Capture the cell that displays the provided text and extract its [x, y] central coordinate. 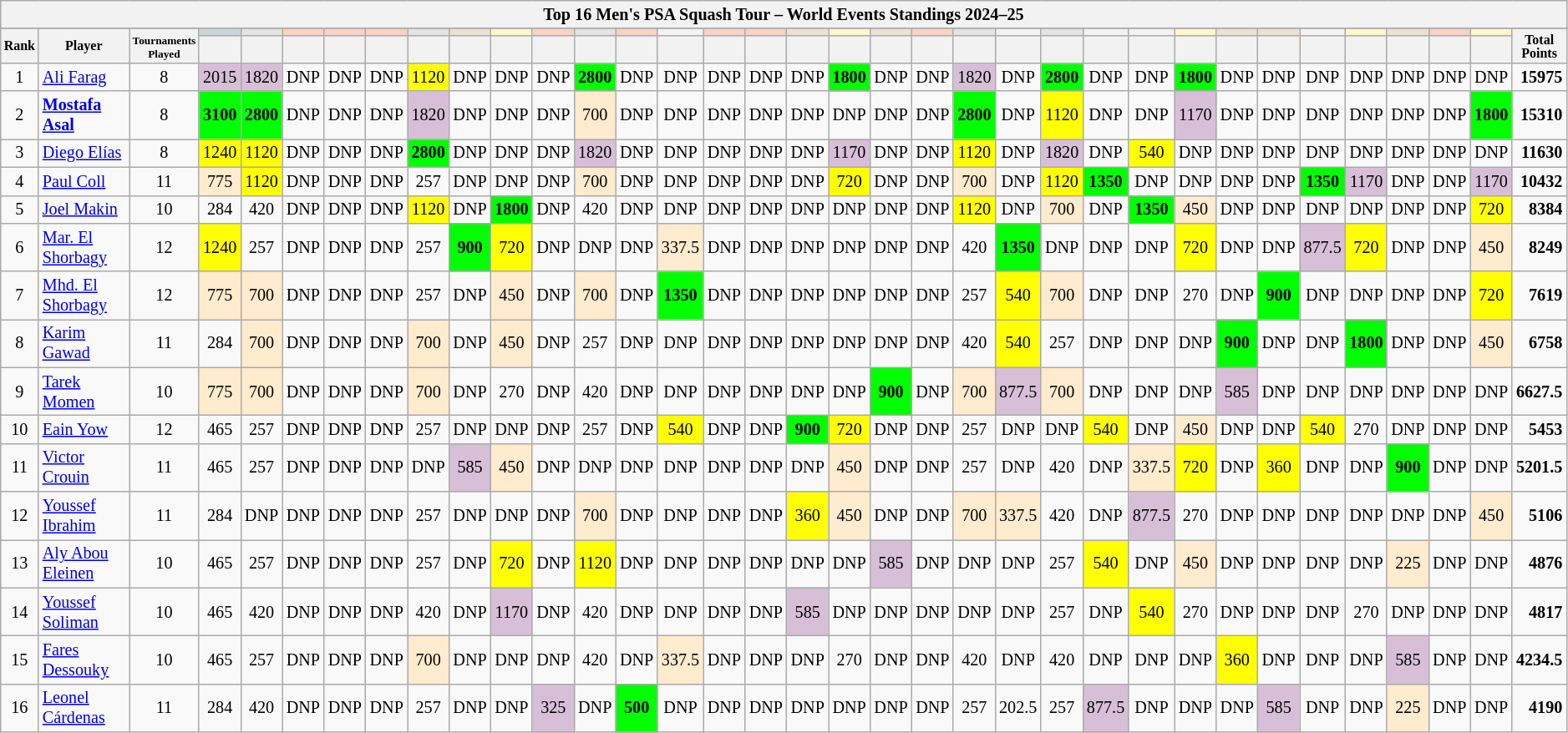
4876 [1539, 564]
Top 16 Men's PSA Squash Tour – World Events Standings 2024–25 [784, 15]
Mhd. El Shorbagy [84, 296]
9 [20, 392]
8384 [1539, 210]
13 [20, 564]
11630 [1539, 154]
14 [20, 612]
Karim Gawad [84, 344]
500 [637, 709]
3 [20, 154]
Eain Yow [84, 430]
Paul Coll [84, 182]
7 [20, 296]
Mar. El Shorbagy [84, 248]
4 [20, 182]
5453 [1539, 430]
4190 [1539, 709]
Victor Crouin [84, 468]
325 [553, 709]
5201.5 [1539, 468]
5106 [1539, 516]
5 [20, 210]
Tarek Momen [84, 392]
Rank [20, 47]
2015 [220, 78]
202.5 [1017, 709]
Ali Farag [84, 78]
4234.5 [1539, 660]
Aly Abou Eleinen [84, 564]
4817 [1539, 612]
Youssef Soliman [84, 612]
Mostafa Asal [84, 116]
3100 [220, 116]
15975 [1539, 78]
15 [20, 660]
Diego Elías [84, 154]
Leonel Cárdenas [84, 709]
6627.5 [1539, 392]
Youssef Ibrahim [84, 516]
TotalPoints [1539, 47]
1 [20, 78]
8249 [1539, 248]
Joel Makin [84, 210]
15310 [1539, 116]
7619 [1539, 296]
16 [20, 709]
6 [20, 248]
6758 [1539, 344]
TournamentsPlayed [165, 47]
Fares Dessouky [84, 660]
10432 [1539, 182]
2 [20, 116]
Player [84, 47]
